Extract the (X, Y) coordinate from the center of the cell holding the provided text.  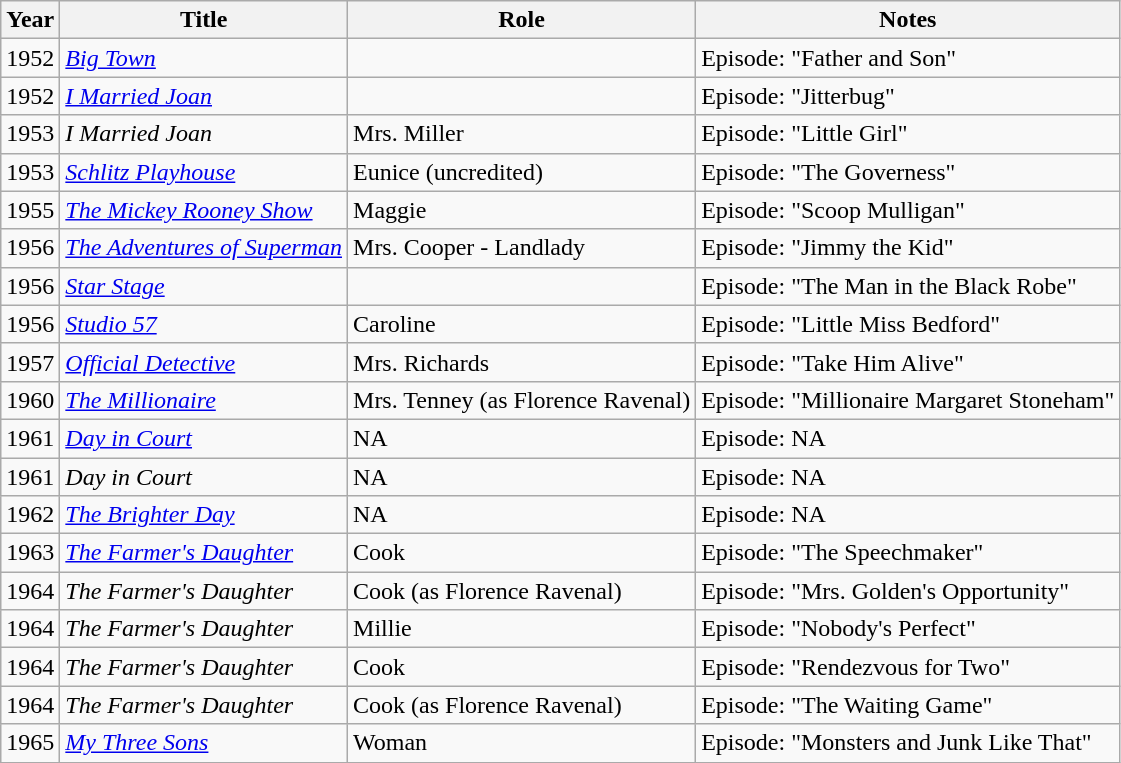
Mrs. Miller (522, 134)
Eunice (uncredited) (522, 172)
Episode: "Jimmy the Kid" (908, 248)
The Adventures of Superman (204, 248)
1960 (30, 400)
Year (30, 20)
Star Stage (204, 286)
Episode: "Millionaire Margaret Stoneham" (908, 400)
Episode: "Little Girl" (908, 134)
Notes (908, 20)
Studio 57 (204, 324)
Millie (522, 629)
Mrs. Cooper - Landlady (522, 248)
1955 (30, 210)
1957 (30, 362)
1963 (30, 553)
Episode: "Monsters and Junk Like That" (908, 743)
Episode: "Nobody's Perfect" (908, 629)
Big Town (204, 58)
The Brighter Day (204, 515)
Official Detective (204, 362)
Episode: "Little Miss Bedford" (908, 324)
Title (204, 20)
My Three Sons (204, 743)
Episode: "Father and Son" (908, 58)
1965 (30, 743)
Caroline (522, 324)
Episode: "Scoop Mulligan" (908, 210)
Mrs. Tenney (as Florence Ravenal) (522, 400)
Episode: "Jitterbug" (908, 96)
The Millionaire (204, 400)
Woman (522, 743)
Schlitz Playhouse (204, 172)
Episode: "The Speechmaker" (908, 553)
Maggie (522, 210)
Episode: "Rendezvous for Two" (908, 667)
Episode: "The Governess" (908, 172)
Episode: "Take Him Alive" (908, 362)
The Mickey Rooney Show (204, 210)
Mrs. Richards (522, 362)
Episode: "The Waiting Game" (908, 705)
Episode: "Mrs. Golden's Opportunity" (908, 591)
Role (522, 20)
1962 (30, 515)
Episode: "The Man in the Black Robe" (908, 286)
